Capture the cell that displays the provided text and extract its (X, Y) central coordinate. 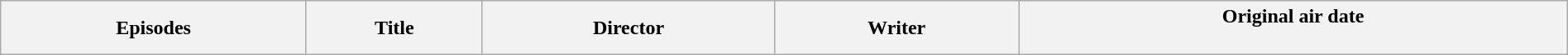
Writer (896, 28)
Episodes (154, 28)
Director (629, 28)
Original air date (1293, 28)
Title (394, 28)
